Search for the cell housing the specified text and yield its [x, y] center coordinate. 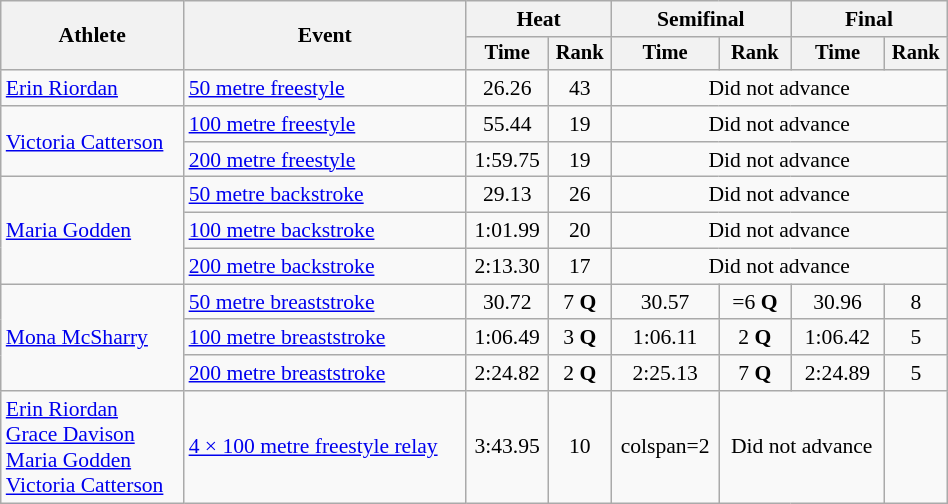
1:06.49 [507, 338]
30.57 [665, 302]
1:01.99 [507, 231]
Semifinal [700, 19]
29.13 [507, 195]
26 [580, 195]
200 metre backstroke [325, 267]
Victoria Catterson [92, 142]
4 × 100 metre freestyle relay [325, 447]
200 metre breaststroke [325, 373]
2:25.13 [665, 373]
Erin RiordanGrace DavisonMaria GoddenVictoria Catterson [92, 447]
1:59.75 [507, 160]
colspan=2 [665, 447]
50 metre freestyle [325, 88]
2:24.89 [838, 373]
Maria Godden [92, 230]
20 [580, 231]
43 [580, 88]
50 metre backstroke [325, 195]
Athlete [92, 36]
100 metre freestyle [325, 124]
17 [580, 267]
2:24.82 [507, 373]
3 Q [580, 338]
=6 Q [754, 302]
Event [325, 36]
30.72 [507, 302]
26.26 [507, 88]
30.96 [838, 302]
8 [916, 302]
1:06.11 [665, 338]
Erin Riordan [92, 88]
55.44 [507, 124]
50 metre breaststroke [325, 302]
100 metre breaststroke [325, 338]
100 metre backstroke [325, 231]
200 metre freestyle [325, 160]
10 [580, 447]
Heat [538, 19]
2:13.30 [507, 267]
Mona McSharry [92, 338]
3:43.95 [507, 447]
Final [870, 19]
1:06.42 [838, 338]
